Extract the (X, Y) coordinate from the center of the cell holding the provided text.  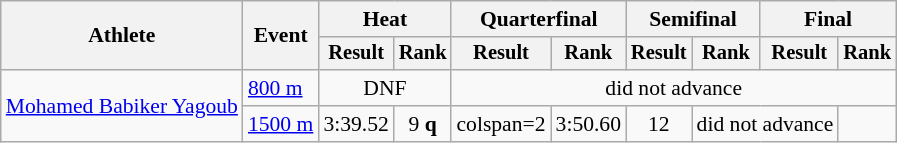
Athlete (122, 36)
Mohamed Babiker Yagoub (122, 106)
Event (280, 36)
Final (828, 19)
9 q (423, 124)
Quarterfinal (538, 19)
1500 m (280, 124)
colspan=2 (500, 124)
Heat (384, 19)
3:39.52 (356, 124)
3:50.60 (588, 124)
12 (659, 124)
DNF (384, 88)
800 m (280, 88)
Semifinal (693, 19)
